Search for the cell housing the specified text and yield its (x, y) center coordinate. 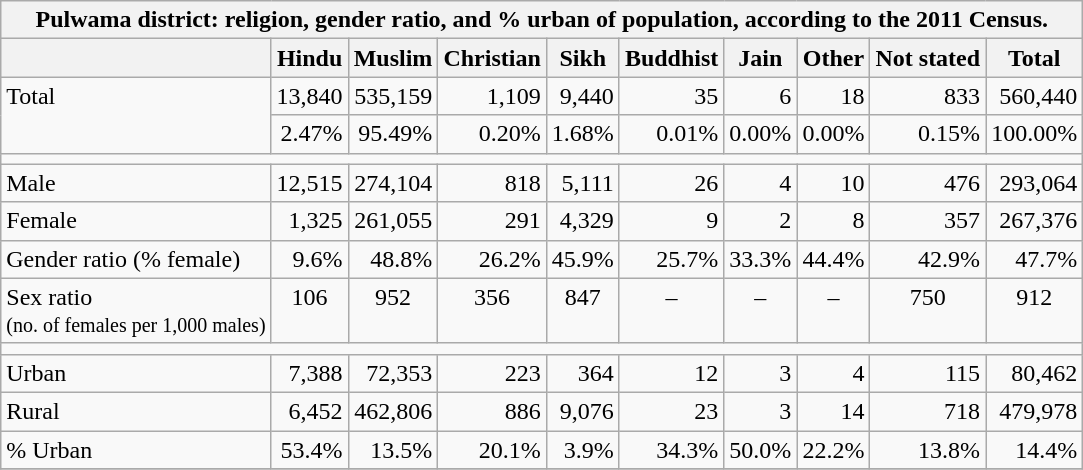
9.6% (310, 259)
462,806 (393, 411)
13.8% (928, 449)
6,452 (310, 411)
12 (671, 373)
% Urban (136, 449)
267,376 (1034, 221)
364 (582, 373)
100.00% (1034, 134)
106 (310, 310)
42.9% (928, 259)
95.49% (393, 134)
Female (136, 221)
2.47% (310, 134)
1.68% (582, 134)
0.15% (928, 134)
14 (834, 411)
8 (834, 221)
20.1% (492, 449)
Muslim (393, 58)
12,515 (310, 183)
0.20% (492, 134)
Urban (136, 373)
Pulwama district: religion, gender ratio, and % urban of population, according to the 2011 Census. (542, 20)
5,111 (582, 183)
912 (1034, 310)
1,325 (310, 221)
80,462 (1034, 373)
Male (136, 183)
13,840 (310, 96)
952 (393, 310)
718 (928, 411)
26.2% (492, 259)
14.4% (1034, 449)
356 (492, 310)
Other (834, 58)
886 (492, 411)
50.0% (760, 449)
291 (492, 221)
560,440 (1034, 96)
53.4% (310, 449)
357 (928, 221)
33.3% (760, 259)
26 (671, 183)
9,076 (582, 411)
45.9% (582, 259)
23 (671, 411)
0.01% (671, 134)
10 (834, 183)
47.7% (1034, 259)
9,440 (582, 96)
3.9% (582, 449)
1,109 (492, 96)
7,388 (310, 373)
6 (760, 96)
750 (928, 310)
Not stated (928, 58)
Sex ratio (no. of females per 1,000 males) (136, 310)
476 (928, 183)
479,978 (1034, 411)
818 (492, 183)
22.2% (834, 449)
9 (671, 221)
Christian (492, 58)
2 (760, 221)
25.7% (671, 259)
Sikh (582, 58)
274,104 (393, 183)
833 (928, 96)
293,064 (1034, 183)
72,353 (393, 373)
Gender ratio (% female) (136, 259)
535,159 (393, 96)
18 (834, 96)
Buddhist (671, 58)
34.3% (671, 449)
223 (492, 373)
13.5% (393, 449)
115 (928, 373)
Hindu (310, 58)
44.4% (834, 259)
Jain (760, 58)
847 (582, 310)
35 (671, 96)
261,055 (393, 221)
48.8% (393, 259)
Rural (136, 411)
4,329 (582, 221)
